Scan for the cell matching the given text and deliver its (X, Y) coordinate at center. 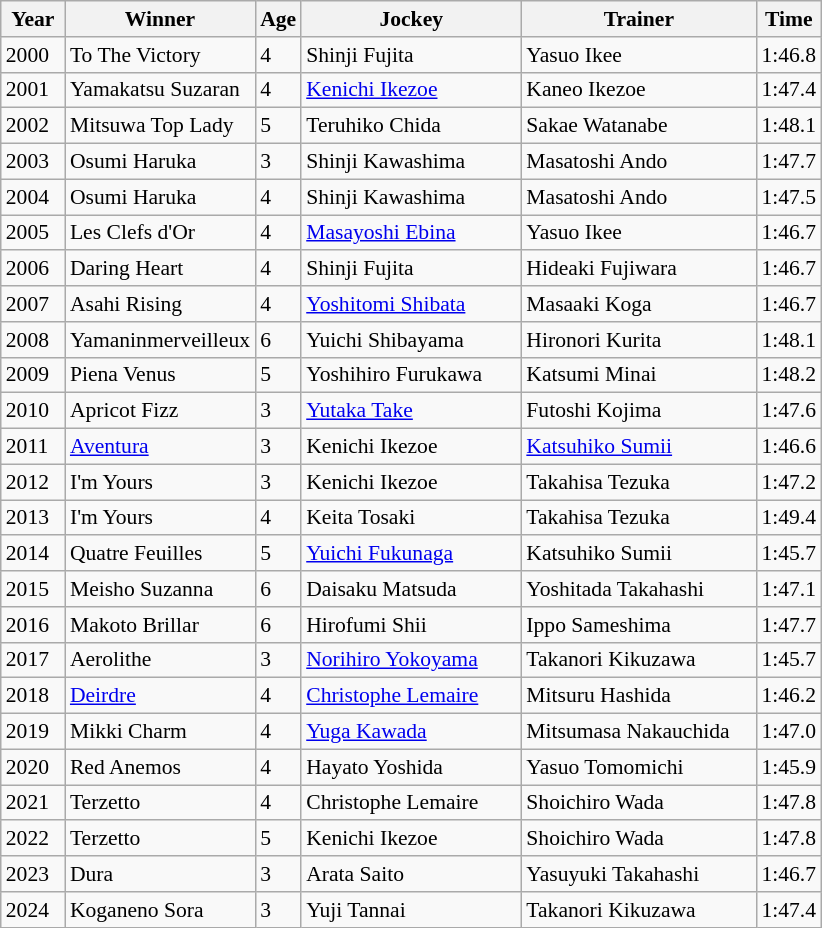
2002 (33, 126)
1:48.2 (788, 375)
2021 (33, 803)
Hideaki Fujiwara (638, 269)
Mikki Charm (160, 732)
Les Clefs d'Or (160, 233)
2005 (33, 233)
Hironori Kurita (638, 340)
Red Anemos (160, 767)
Hirofumi Shii (411, 625)
2016 (33, 625)
Futoshi Kojima (638, 411)
Mitsumasa Nakauchida (638, 732)
1:46.8 (788, 55)
Meisho Suzanna (160, 589)
Dura (160, 874)
Hayato Yoshida (411, 767)
Yamaninmerveilleux (160, 340)
2004 (33, 197)
Yasuyuki Takahashi (638, 874)
Winner (160, 19)
Teruhiko Chida (411, 126)
Masayoshi Ebina (411, 233)
Yutaka Take (411, 411)
2003 (33, 162)
Daisaku Matsuda (411, 589)
1:47.5 (788, 197)
Katsumi Minai (638, 375)
Year (33, 19)
Ippo Sameshima (638, 625)
Time (788, 19)
2007 (33, 304)
2023 (33, 874)
2001 (33, 90)
Quatre Feuilles (160, 554)
1:47.1 (788, 589)
1:47.6 (788, 411)
Yoshitada Takahashi (638, 589)
2022 (33, 839)
Yamakatsu Suzaran (160, 90)
Yuga Kawada (411, 732)
2019 (33, 732)
Aventura (160, 447)
2012 (33, 482)
2010 (33, 411)
Norihiro Yokoyama (411, 660)
Mitsuru Hashida (638, 696)
1:49.4 (788, 518)
Keita Tosaki (411, 518)
2013 (33, 518)
Deirdre (160, 696)
Jockey (411, 19)
Apricot Fizz (160, 411)
1:47.0 (788, 732)
Makoto Brillar (160, 625)
2024 (33, 910)
Piena Venus (160, 375)
2020 (33, 767)
1:47.2 (788, 482)
Daring Heart (160, 269)
1:46.6 (788, 447)
Yoshihiro Furukawa (411, 375)
Masaaki Koga (638, 304)
Arata Saito (411, 874)
To The Victory (160, 55)
Koganeno Sora (160, 910)
2015 (33, 589)
2011 (33, 447)
Yuichi Shibayama (411, 340)
Kaneo Ikezoe (638, 90)
2008 (33, 340)
2000 (33, 55)
Aerolithe (160, 660)
Yuji Tannai (411, 910)
Yuichi Fukunaga (411, 554)
Yasuo Tomomichi (638, 767)
2017 (33, 660)
Sakae Watanabe (638, 126)
Yoshitomi Shibata (411, 304)
Trainer (638, 19)
1:46.2 (788, 696)
2018 (33, 696)
Age (278, 19)
Mitsuwa Top Lady (160, 126)
Asahi Rising (160, 304)
1:45.9 (788, 767)
2006 (33, 269)
2009 (33, 375)
2014 (33, 554)
